Pinpoint the cell where the given text exists, returning its (X, Y) midpoint coordinate. 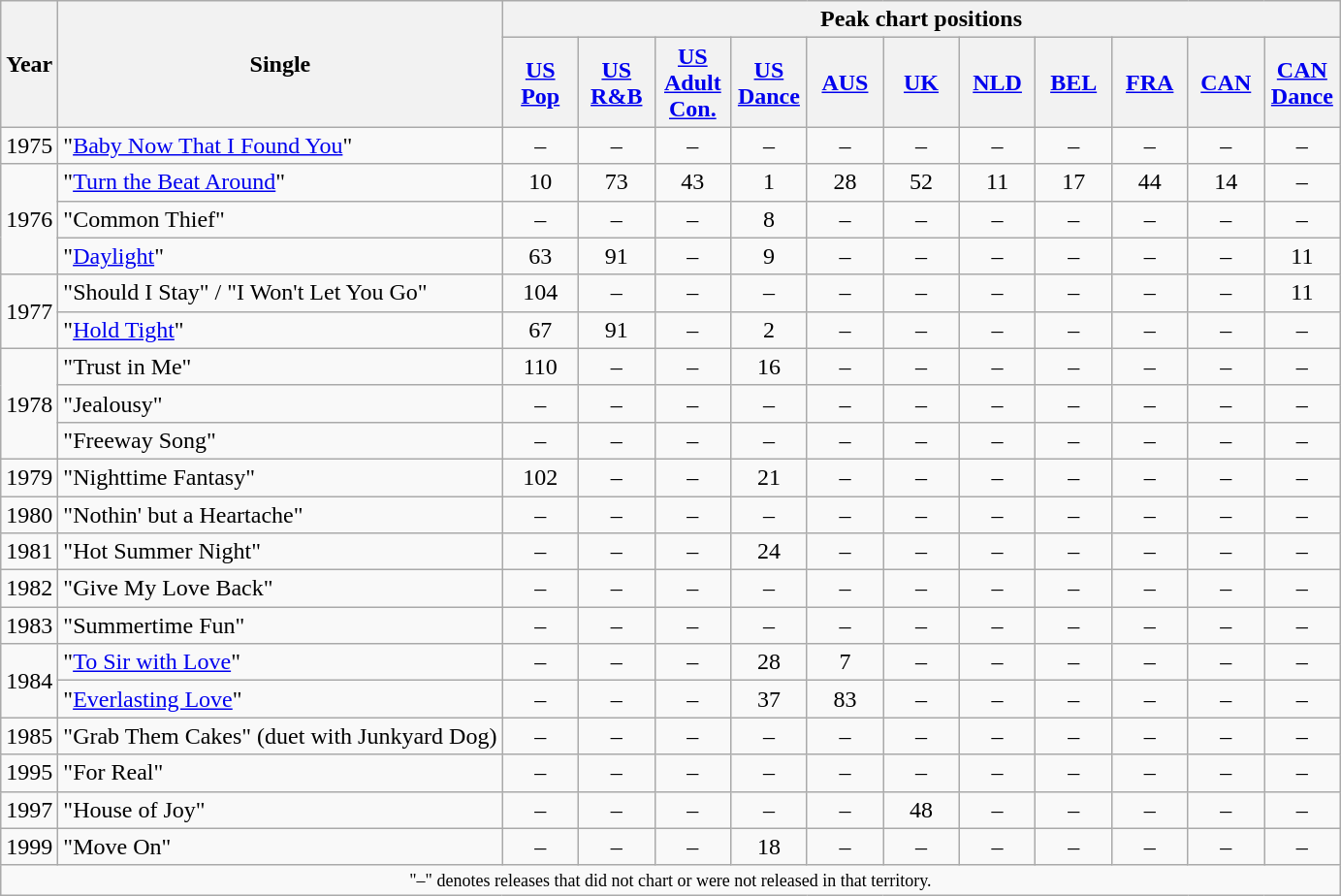
17 (1074, 182)
1982 (29, 589)
"Hold Tight" (280, 330)
1 (770, 182)
1997 (29, 810)
"Trust in Me" (280, 367)
"For Real" (280, 773)
US Dance (770, 82)
48 (921, 810)
44 (1150, 182)
18 (770, 847)
"Move On" (280, 847)
102 (541, 477)
1975 (29, 145)
Peak chart positions (921, 19)
Single (280, 64)
"Common Thief" (280, 219)
1980 (29, 515)
1979 (29, 477)
73 (617, 182)
Year (29, 64)
7 (846, 662)
"–" denotes releases that did not chart or were not released in that territory. (671, 880)
1984 (29, 681)
1978 (29, 403)
"Hot Summer Night" (280, 552)
1985 (29, 736)
1983 (29, 625)
1981 (29, 552)
"Daylight" (280, 256)
1977 (29, 311)
43 (692, 182)
"Jealousy" (280, 403)
83 (846, 699)
"To Sir with Love" (280, 662)
FRA (1150, 82)
CAN Dance (1303, 82)
2 (770, 330)
1995 (29, 773)
BEL (1074, 82)
"Nighttime Fantasy" (280, 477)
"Freeway Song" (280, 440)
63 (541, 256)
52 (921, 182)
"Turn the Beat Around" (280, 182)
AUS (846, 82)
37 (770, 699)
"Nothin' but a Heartache" (280, 515)
US R&B (617, 82)
110 (541, 367)
"Everlasting Love" (280, 699)
US Adult Con. (692, 82)
16 (770, 367)
"House of Joy" (280, 810)
1976 (29, 219)
UK (921, 82)
"Grab Them Cakes" (duet with Junkyard Dog) (280, 736)
8 (770, 219)
1999 (29, 847)
"Give My Love Back" (280, 589)
14 (1226, 182)
"Baby Now That I Found You" (280, 145)
24 (770, 552)
21 (770, 477)
US Pop (541, 82)
104 (541, 293)
9 (770, 256)
CAN (1226, 82)
"Summertime Fun" (280, 625)
"Should I Stay" / "I Won't Let You Go" (280, 293)
10 (541, 182)
NLD (997, 82)
67 (541, 330)
